Extract the [x, y] coordinate from the center of the cell holding the provided text.  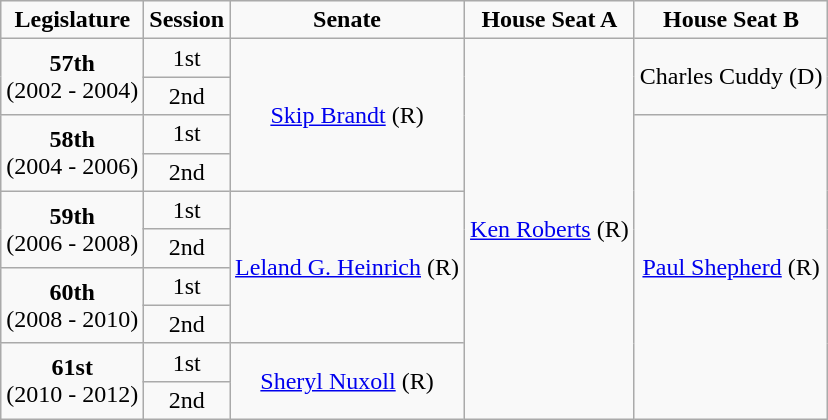
Legislature [72, 20]
58th (2004 - 2006) [72, 153]
59th (2006 - 2008) [72, 229]
Skip Brandt (R) [348, 115]
House Seat B [731, 20]
House Seat A [550, 20]
57th (2002 - 2004) [72, 77]
60th (2008 - 2010) [72, 305]
Sheryl Nuxoll (R) [348, 381]
Leland G. Heinrich (R) [348, 267]
Senate [348, 20]
Charles Cuddy (D) [731, 77]
Session [187, 20]
Paul Shepherd (R) [731, 267]
Ken Roberts (R) [550, 230]
61st (2010 - 2012) [72, 381]
